Output the (x, y) coordinate of the center of the cell containing the given text.  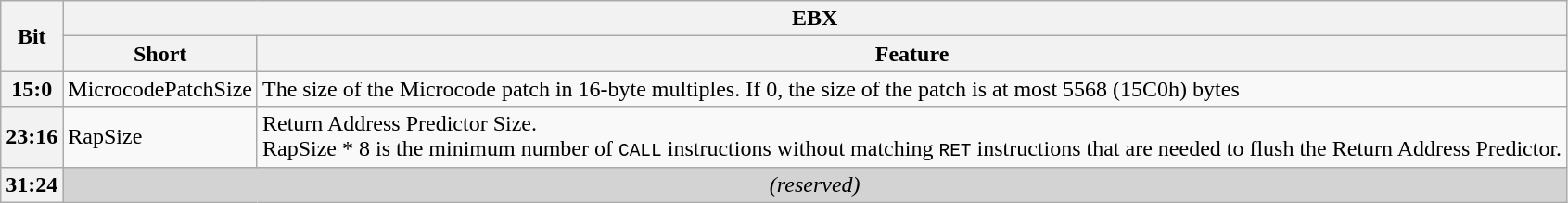
15:0 (32, 89)
31:24 (32, 184)
The size of the Microcode patch in 16-byte multiples. If 0, the size of the patch is at most 5568 (15C0h) bytes (911, 89)
(reserved) (815, 184)
Short (160, 54)
Bit (32, 36)
23:16 (32, 137)
RapSize (160, 137)
EBX (815, 19)
MicrocodePatchSize (160, 89)
Feature (911, 54)
